Return (X, Y) of the center of cell containing provided text 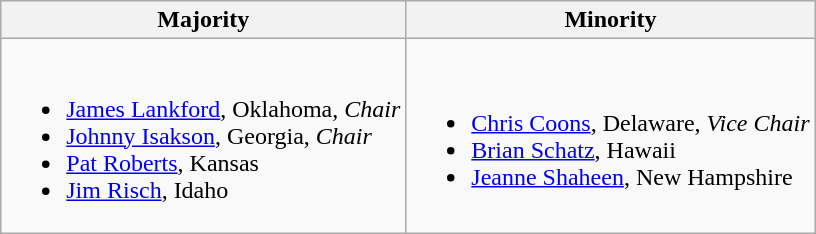
James Lankford, Oklahoma, ChairJohnny Isakson, Georgia, ChairPat Roberts, KansasJim Risch, Idaho (204, 136)
Chris Coons, Delaware, Vice ChairBrian Schatz, HawaiiJeanne Shaheen, New Hampshire (610, 136)
Majority (204, 20)
Minority (610, 20)
